From the cell containing the given text, extract its center point as (X, Y) coordinate. 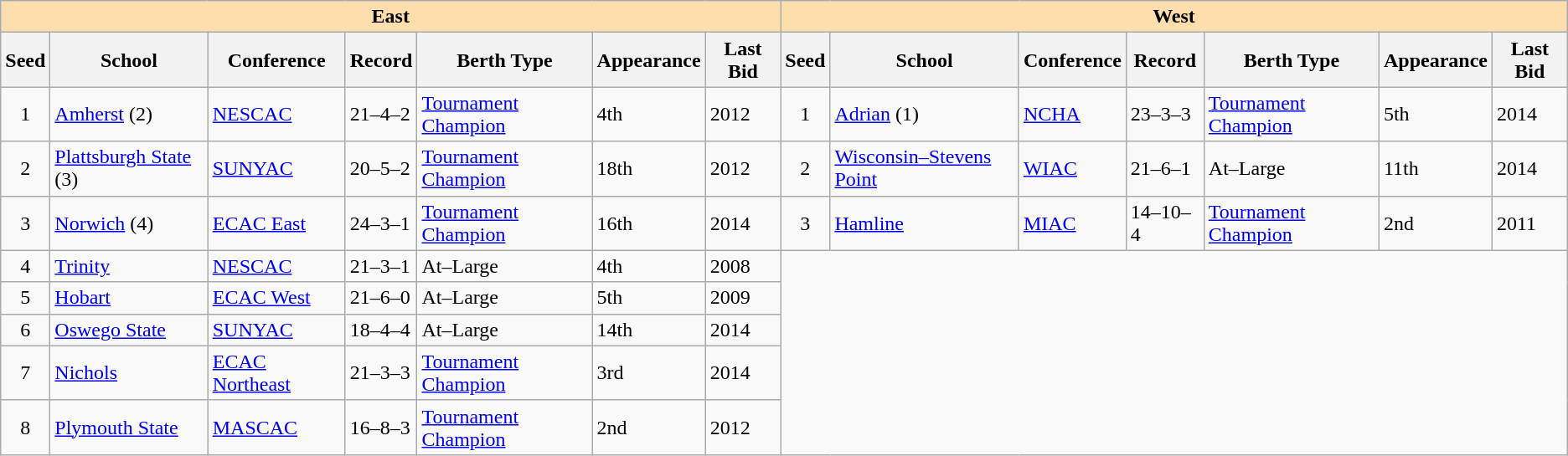
2009 (743, 298)
Nichols (129, 373)
14–10–4 (1164, 223)
14th (648, 330)
21–6–0 (381, 298)
East (390, 17)
MASCAC (276, 427)
21–4–2 (381, 114)
Plymouth State (129, 427)
Oswego State (129, 330)
7 (25, 373)
3rd (648, 373)
ECAC Northeast (276, 373)
Plattsburgh State (3) (129, 169)
16–8–3 (381, 427)
Hobart (129, 298)
16th (648, 223)
4 (25, 266)
Norwich (4) (129, 223)
2011 (1529, 223)
21–6–1 (1164, 169)
ECAC East (276, 223)
2008 (743, 266)
MIAC (1072, 223)
11th (1436, 169)
18–4–4 (381, 330)
24–3–1 (381, 223)
21–3–3 (381, 373)
WIAC (1072, 169)
ECAC West (276, 298)
5 (25, 298)
18th (648, 169)
23–3–3 (1164, 114)
Hamline (925, 223)
West (1174, 17)
Amherst (2) (129, 114)
8 (25, 427)
Adrian (1) (925, 114)
21–3–1 (381, 266)
20–5–2 (381, 169)
Trinity (129, 266)
6 (25, 330)
Wisconsin–Stevens Point (925, 169)
NCHA (1072, 114)
